Return (X, Y) of the center of cell containing provided text 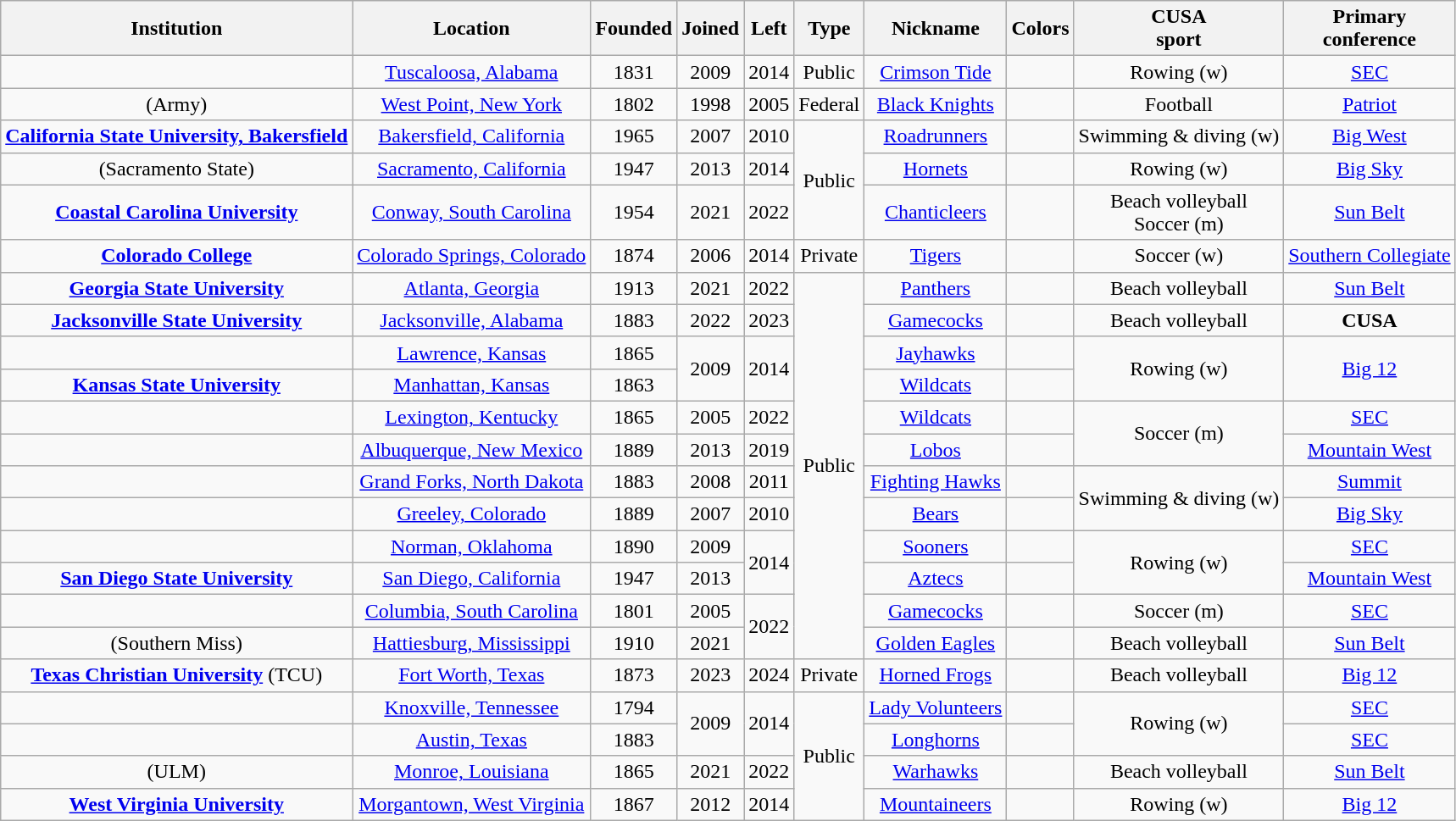
Chanticleers (936, 212)
1873 (634, 675)
Nickname (936, 29)
Soccer (w) (1179, 256)
Founded (634, 29)
Summit (1370, 482)
Morgantown, West Virginia (471, 804)
Warhawks (936, 772)
Austin, Texas (471, 740)
Southern Collegiate (1370, 256)
Aztecs (936, 579)
Mountaineers (936, 804)
1965 (634, 136)
Institution (176, 29)
Crimson Tide (936, 72)
1801 (634, 611)
1867 (634, 804)
Hattiesburg, Mississippi (471, 643)
Golden Eagles (936, 643)
1998 (710, 104)
Lawrence, Kansas (471, 352)
Lexington, Kentucky (471, 417)
Tuscaloosa, Alabama (471, 72)
West Virginia University (176, 804)
Norman, Oklahoma (471, 546)
1863 (634, 385)
2019 (770, 450)
Greeley, Colorado (471, 514)
Bakersfield, California (471, 136)
Lobos (936, 450)
Sooners (936, 546)
Albuquerque, New Mexico (471, 450)
Fort Worth, Texas (471, 675)
2011 (770, 482)
Atlanta, Georgia (471, 288)
CUSA (1370, 320)
Fighting Hawks (936, 482)
Longhorns (936, 740)
California State University, Bakersfield (176, 136)
Grand Forks, North Dakota (471, 482)
Big West (1370, 136)
Black Knights (936, 104)
Hornets (936, 169)
Type (829, 29)
1890 (634, 546)
Football (1179, 104)
Joined (710, 29)
Patriot (1370, 104)
Horned Frogs (936, 675)
Jacksonville State University (176, 320)
Jayhawks (936, 352)
Kansas State University (176, 385)
1910 (634, 643)
1913 (634, 288)
2024 (770, 675)
1831 (634, 72)
1794 (634, 707)
West Point, New York (471, 104)
Location (471, 29)
Tigers (936, 256)
2008 (710, 482)
1874 (634, 256)
Conway, South Carolina (471, 212)
San Diego State University (176, 579)
Colorado College (176, 256)
(Army) (176, 104)
Monroe, Louisiana (471, 772)
CUSAsport (1179, 29)
Bears (936, 514)
Coastal Carolina University (176, 212)
(ULM) (176, 772)
2006 (710, 256)
1954 (634, 212)
San Diego, California (471, 579)
Knoxville, Tennessee (471, 707)
Federal (829, 104)
Beach volleyballSoccer (m) (1179, 212)
Roadrunners (936, 136)
Sacramento, California (471, 169)
Colors (1041, 29)
Manhattan, Kansas (471, 385)
1802 (634, 104)
Primaryconference (1370, 29)
(Southern Miss) (176, 643)
Colorado Springs, Colorado (471, 256)
Georgia State University (176, 288)
Left (770, 29)
Texas Christian University (TCU) (176, 675)
Jacksonville, Alabama (471, 320)
2012 (710, 804)
(Sacramento State) (176, 169)
Columbia, South Carolina (471, 611)
Panthers (936, 288)
Lady Volunteers (936, 707)
